Provide the [x, y] coordinate of the cell's center where the given text is located.  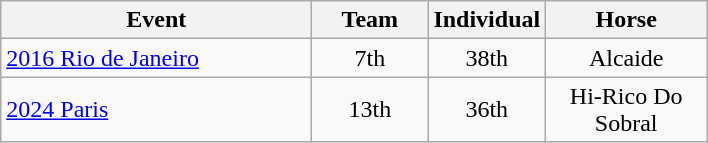
36th [487, 110]
7th [370, 58]
38th [487, 58]
Individual [487, 20]
13th [370, 110]
Alcaide [626, 58]
Team [370, 20]
Hi-Rico Do Sobral [626, 110]
Horse [626, 20]
2016 Rio de Janeiro [156, 58]
Event [156, 20]
2024 Paris [156, 110]
